For the text-containing cell, return its midpoint in (x, y) coordinate format. 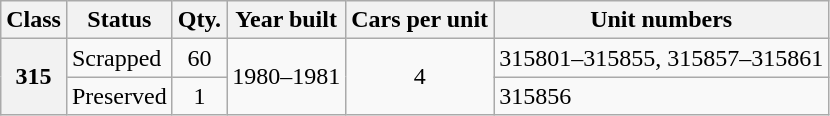
1980–1981 (286, 77)
Year built (286, 20)
60 (199, 58)
315801–315855, 315857–315861 (662, 58)
1 (199, 96)
Preserved (119, 96)
Scrapped (119, 58)
Status (119, 20)
315856 (662, 96)
315 (34, 77)
Cars per unit (420, 20)
Class (34, 20)
4 (420, 77)
Qty. (199, 20)
Unit numbers (662, 20)
